Find where the given text appears and provide that cell's center as (X, Y) coordinate. 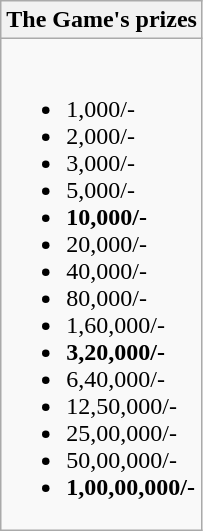
1,000/-2,000/-3,000/-5,000/-10,000/-20,000/-40,000/-80,000/-1,60,000/-3,20,000/-6,40,000/-12,50,000/-25,00,000/-50,00,000/-1,00,00,000/- (102, 284)
The Game's prizes (102, 20)
